Search for the cell housing the specified text and yield its [x, y] center coordinate. 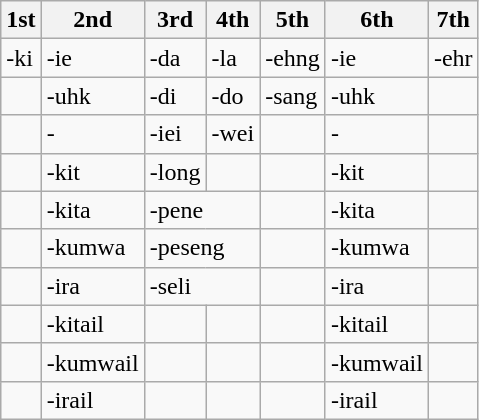
-pene [202, 210]
-ehr [453, 58]
-ehng [293, 58]
-seli [202, 286]
2nd [92, 20]
-da [175, 58]
-iei [175, 134]
-sang [293, 96]
-peseng [202, 248]
3rd [175, 20]
7th [453, 20]
-long [175, 172]
-do [233, 96]
5th [293, 20]
6th [376, 20]
4th [233, 20]
1st [21, 20]
-ki [21, 58]
-di [175, 96]
-la [233, 58]
-wei [233, 134]
